Detect which cell encompasses the target text, then output its [x, y] center coordinate. 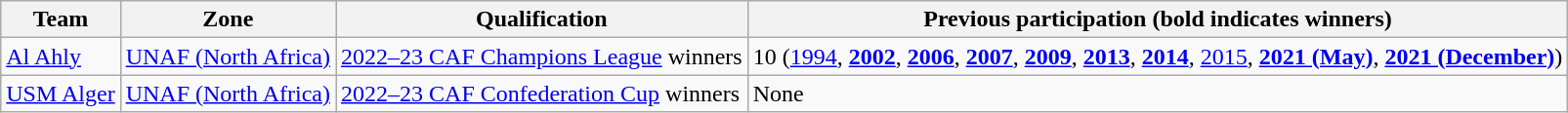
Team [61, 19]
Qualification [542, 19]
USM Alger [61, 94]
Al Ahly [61, 56]
2022–23 CAF Champions League winners [542, 56]
Zone [228, 19]
Previous participation (bold indicates winners) [1158, 19]
10 (1994, 2002, 2006, 2007, 2009, 2013, 2014, 2015, 2021 (May), 2021 (December)) [1158, 56]
None [1158, 94]
2022–23 CAF Confederation Cup winners [542, 94]
